Determine the (X, Y) coordinate at the center of the cell enclosing the given text.  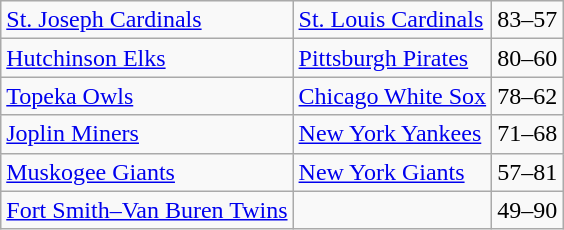
Pittsburgh Pirates (392, 58)
71–68 (528, 134)
Joplin Miners (147, 134)
78–62 (528, 96)
Hutchinson Elks (147, 58)
57–81 (528, 172)
80–60 (528, 58)
New York Giants (392, 172)
49–90 (528, 210)
Topeka Owls (147, 96)
Chicago White Sox (392, 96)
New York Yankees (392, 134)
Fort Smith–Van Buren Twins (147, 210)
Muskogee Giants (147, 172)
83–57 (528, 20)
St. Louis Cardinals (392, 20)
St. Joseph Cardinals (147, 20)
